Detect which cell encompasses the target text, then output its (X, Y) center coordinate. 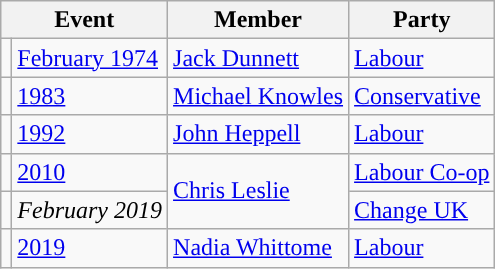
Member (258, 20)
Event (84, 20)
1992 (90, 134)
John Heppell (258, 134)
February 1974 (90, 58)
February 2019 (90, 210)
Nadia Whittome (258, 248)
Michael Knowles (258, 96)
Chris Leslie (258, 191)
Jack Dunnett (258, 58)
Party (422, 20)
2010 (90, 172)
2019 (90, 248)
Change UK (422, 210)
Labour Co-op (422, 172)
1983 (90, 96)
Conservative (422, 96)
